Capture the cell that displays the provided text and extract its (x, y) central coordinate. 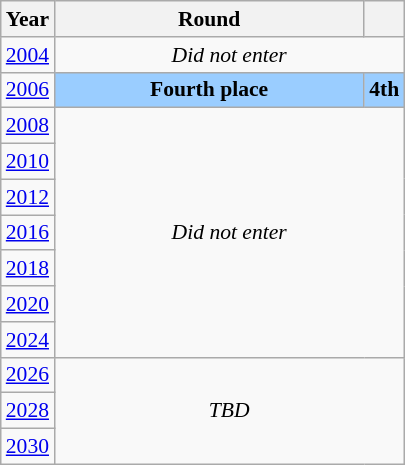
2004 (28, 55)
2016 (28, 233)
2006 (28, 90)
2026 (28, 375)
2008 (28, 126)
2020 (28, 304)
2024 (28, 340)
2030 (28, 447)
TBD (229, 410)
2028 (28, 411)
Round (209, 19)
Year (28, 19)
4th (384, 90)
Fourth place (209, 90)
2012 (28, 197)
2018 (28, 269)
2010 (28, 162)
